Scan for the cell matching the given text and deliver its (x, y) coordinate at center. 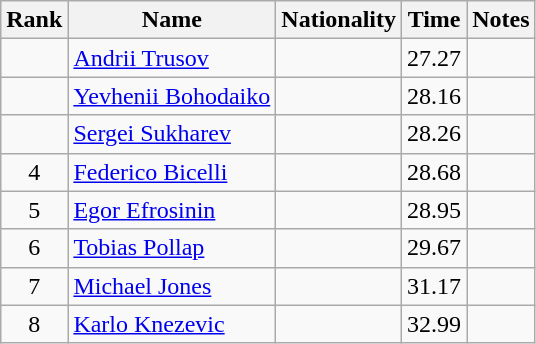
Name (172, 20)
Rank (34, 20)
Nationality (339, 20)
31.17 (434, 286)
28.26 (434, 134)
4 (34, 172)
32.99 (434, 324)
Tobias Pollap (172, 248)
Sergei Sukharev (172, 134)
8 (34, 324)
6 (34, 248)
5 (34, 210)
Egor Efrosinin (172, 210)
Notes (501, 20)
28.16 (434, 96)
Federico Bicelli (172, 172)
29.67 (434, 248)
Karlo Knezevic (172, 324)
Michael Jones (172, 286)
28.95 (434, 210)
7 (34, 286)
Andrii Trusov (172, 58)
28.68 (434, 172)
27.27 (434, 58)
Yevhenii Bohodaiko (172, 96)
Time (434, 20)
